Identify which cell holds the provided text, then report its (X, Y) central coordinate. 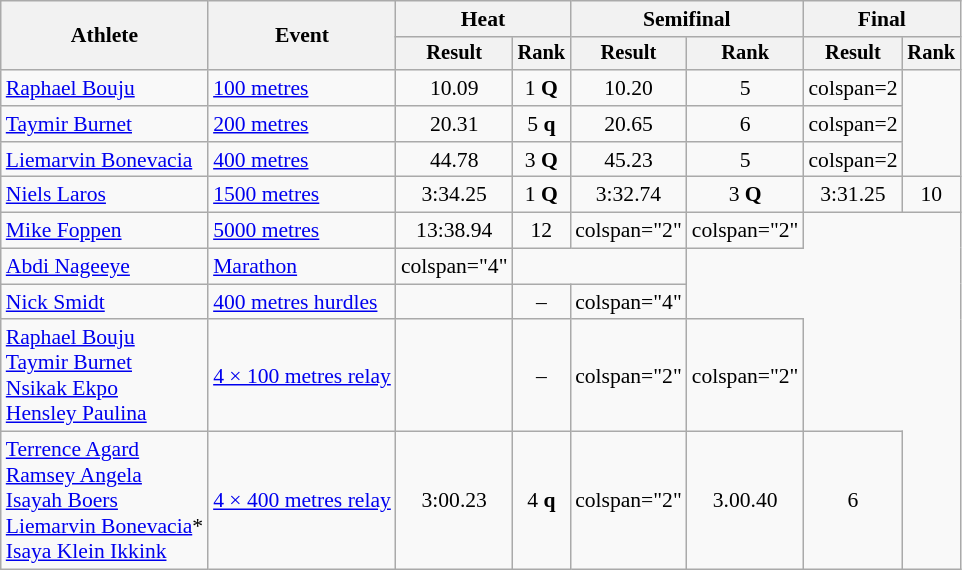
4 q (542, 501)
13:38.94 (454, 231)
5000 metres (302, 231)
400 metres hurdles (302, 302)
Event (302, 36)
3:34.25 (454, 195)
Athlete (104, 36)
1500 metres (302, 195)
10.20 (628, 88)
10.09 (454, 88)
Terrence AgardRamsey AngelaIsayah BoersLiemarvin Bonevacia*Isaya Klein Ikkink (104, 501)
20.65 (628, 124)
Marathon (302, 267)
Abdi Nageeye (104, 267)
Semifinal (686, 19)
Liemarvin Bonevacia (104, 160)
4 × 400 metres relay (302, 501)
20.31 (454, 124)
45.23 (628, 160)
44.78 (454, 160)
Heat (483, 19)
200 metres (302, 124)
12 (542, 231)
3.00.40 (746, 501)
4 × 100 metres relay (302, 376)
Mike Foppen (104, 231)
Final (882, 19)
Niels Laros (104, 195)
Raphael BoujuTaymir BurnetNsikak EkpoHensley Paulina (104, 376)
3:32.74 (628, 195)
400 metres (302, 160)
10 (932, 195)
Taymir Burnet (104, 124)
3:00.23 (454, 501)
Raphael Bouju (104, 88)
5 q (542, 124)
100 metres (302, 88)
Nick Smidt (104, 302)
3:31.25 (852, 195)
